Scan for the cell matching the given text and deliver its [x, y] coordinate at center. 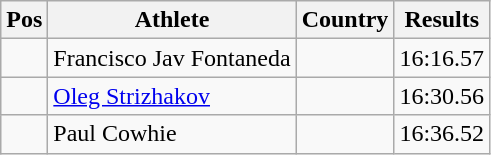
Pos [24, 20]
Oleg Strizhakov [172, 96]
Country [345, 20]
16:30.56 [442, 96]
Results [442, 20]
16:36.52 [442, 134]
Francisco Jav Fontaneda [172, 58]
Paul Cowhie [172, 134]
16:16.57 [442, 58]
Athlete [172, 20]
